Search for the cell housing the specified text and yield its [x, y] center coordinate. 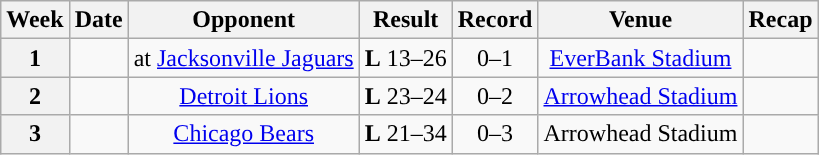
1 [35, 58]
Result [406, 20]
0–1 [495, 58]
Venue [640, 20]
Detroit Lions [244, 96]
Opponent [244, 20]
0–3 [495, 134]
Recap [780, 20]
EverBank Stadium [640, 58]
Chicago Bears [244, 134]
3 [35, 134]
L 21–34 [406, 134]
2 [35, 96]
0–2 [495, 96]
Date [98, 20]
at Jacksonville Jaguars [244, 58]
Week [35, 20]
Record [495, 20]
L 13–26 [406, 58]
L 23–24 [406, 96]
